For the text-containing cell, return its midpoint in (X, Y) coordinate format. 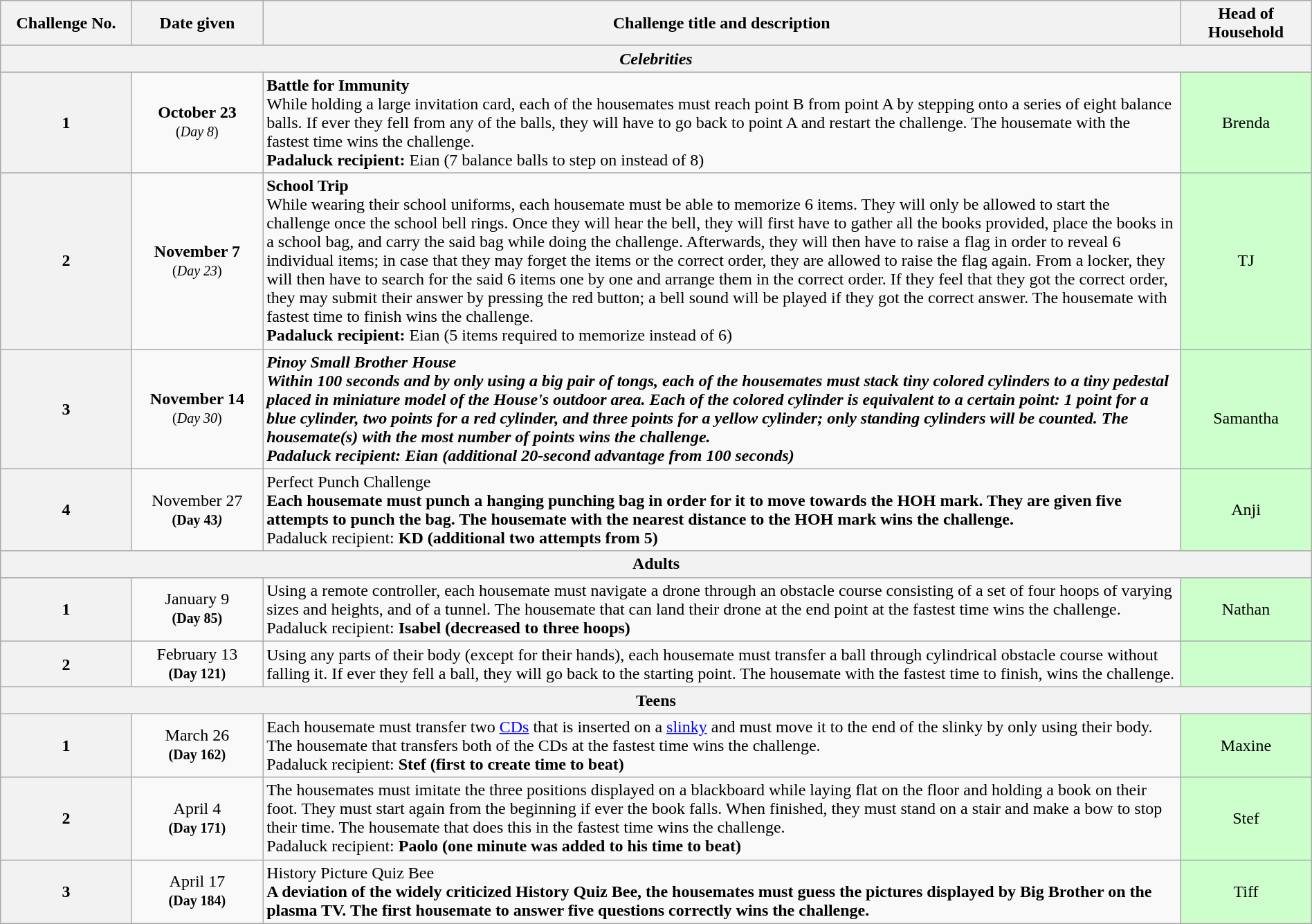
November 27(Day 43) (197, 509)
Adults (656, 564)
October 23(Day 8) (197, 123)
Teens (656, 700)
November 14(Day 30) (197, 408)
Nathan (1246, 609)
January 9(Day 85) (197, 609)
Stef (1246, 818)
Date given (197, 24)
Tiff (1246, 891)
February 13(Day 121) (197, 664)
TJ (1246, 261)
Samantha (1246, 408)
April 17(Day 184) (197, 891)
Anji (1246, 509)
November 7(Day 23) (197, 261)
Maxine (1246, 745)
4 (66, 509)
Challenge title and description (722, 24)
March 26(Day 162) (197, 745)
Celebrities (656, 59)
Head of Household (1246, 24)
April 4(Day 171) (197, 818)
Brenda (1246, 123)
Challenge No. (66, 24)
